For the text-containing cell, return its midpoint in (X, Y) coordinate format. 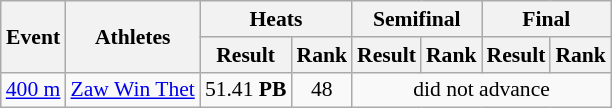
Event (34, 36)
51.41 PB (246, 90)
did not advance (482, 90)
Athletes (132, 36)
Heats (276, 19)
400 m (34, 90)
Final (546, 19)
48 (322, 90)
Zaw Win Thet (132, 90)
Semifinal (416, 19)
